Return the [x, y] coordinate for the center point of the cell that contains the specified text.  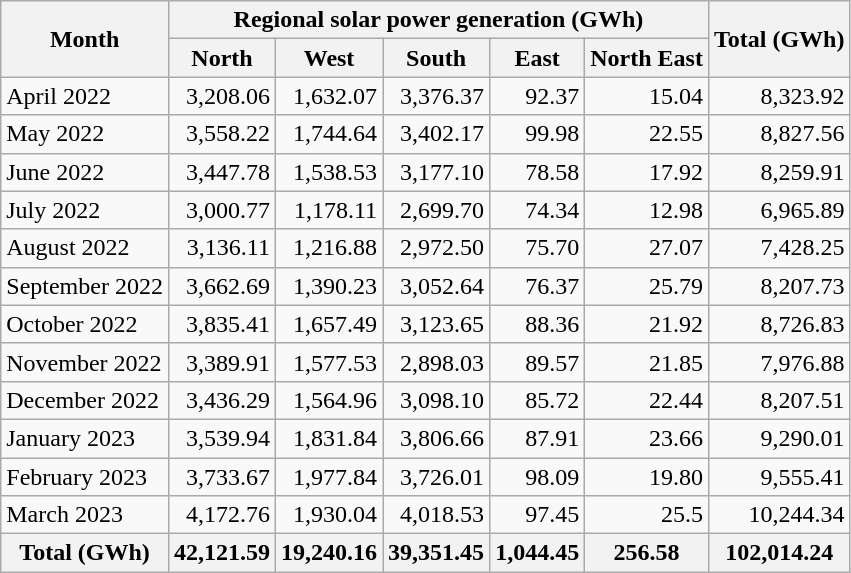
4,172.76 [222, 515]
1,044.45 [538, 553]
3,376.37 [436, 96]
12.98 [647, 210]
May 2022 [85, 134]
10,244.34 [779, 515]
8,827.56 [779, 134]
7,976.88 [779, 362]
3,733.67 [222, 477]
3,052.64 [436, 286]
25.79 [647, 286]
8,207.73 [779, 286]
2,699.70 [436, 210]
Regional solar power generation (GWh) [438, 20]
March 2023 [85, 515]
87.91 [538, 438]
November 2022 [85, 362]
89.57 [538, 362]
256.58 [647, 553]
27.07 [647, 248]
1,657.49 [330, 324]
78.58 [538, 172]
25.5 [647, 515]
3,662.69 [222, 286]
3,806.66 [436, 438]
99.98 [538, 134]
February 2023 [85, 477]
22.55 [647, 134]
July 2022 [85, 210]
3,726.01 [436, 477]
76.37 [538, 286]
92.37 [538, 96]
3,402.17 [436, 134]
6,965.89 [779, 210]
2,898.03 [436, 362]
1,178.11 [330, 210]
19,240.16 [330, 553]
19.80 [647, 477]
January 2023 [85, 438]
1,390.23 [330, 286]
17.92 [647, 172]
97.45 [538, 515]
South [436, 58]
April 2022 [85, 96]
3,177.10 [436, 172]
3,539.94 [222, 438]
3,436.29 [222, 400]
3,000.77 [222, 210]
8,323.92 [779, 96]
3,558.22 [222, 134]
1,577.53 [330, 362]
3,835.41 [222, 324]
June 2022 [85, 172]
3,136.11 [222, 248]
7,428.25 [779, 248]
9,555.41 [779, 477]
75.70 [538, 248]
2,972.50 [436, 248]
88.36 [538, 324]
August 2022 [85, 248]
September 2022 [85, 286]
21.85 [647, 362]
3,123.65 [436, 324]
3,098.10 [436, 400]
October 2022 [85, 324]
85.72 [538, 400]
21.92 [647, 324]
3,389.91 [222, 362]
3,208.06 [222, 96]
1,632.07 [330, 96]
1,977.84 [330, 477]
98.09 [538, 477]
22.44 [647, 400]
8,259.91 [779, 172]
1,216.88 [330, 248]
42,121.59 [222, 553]
3,447.78 [222, 172]
8,726.83 [779, 324]
East [538, 58]
15.04 [647, 96]
West [330, 58]
39,351.45 [436, 553]
December 2022 [85, 400]
4,018.53 [436, 515]
1,538.53 [330, 172]
102,014.24 [779, 553]
North East [647, 58]
23.66 [647, 438]
8,207.51 [779, 400]
Month [85, 39]
1,831.84 [330, 438]
North [222, 58]
1,930.04 [330, 515]
1,564.96 [330, 400]
9,290.01 [779, 438]
74.34 [538, 210]
1,744.64 [330, 134]
